Detect which cell encompasses the target text, then output its (X, Y) center coordinate. 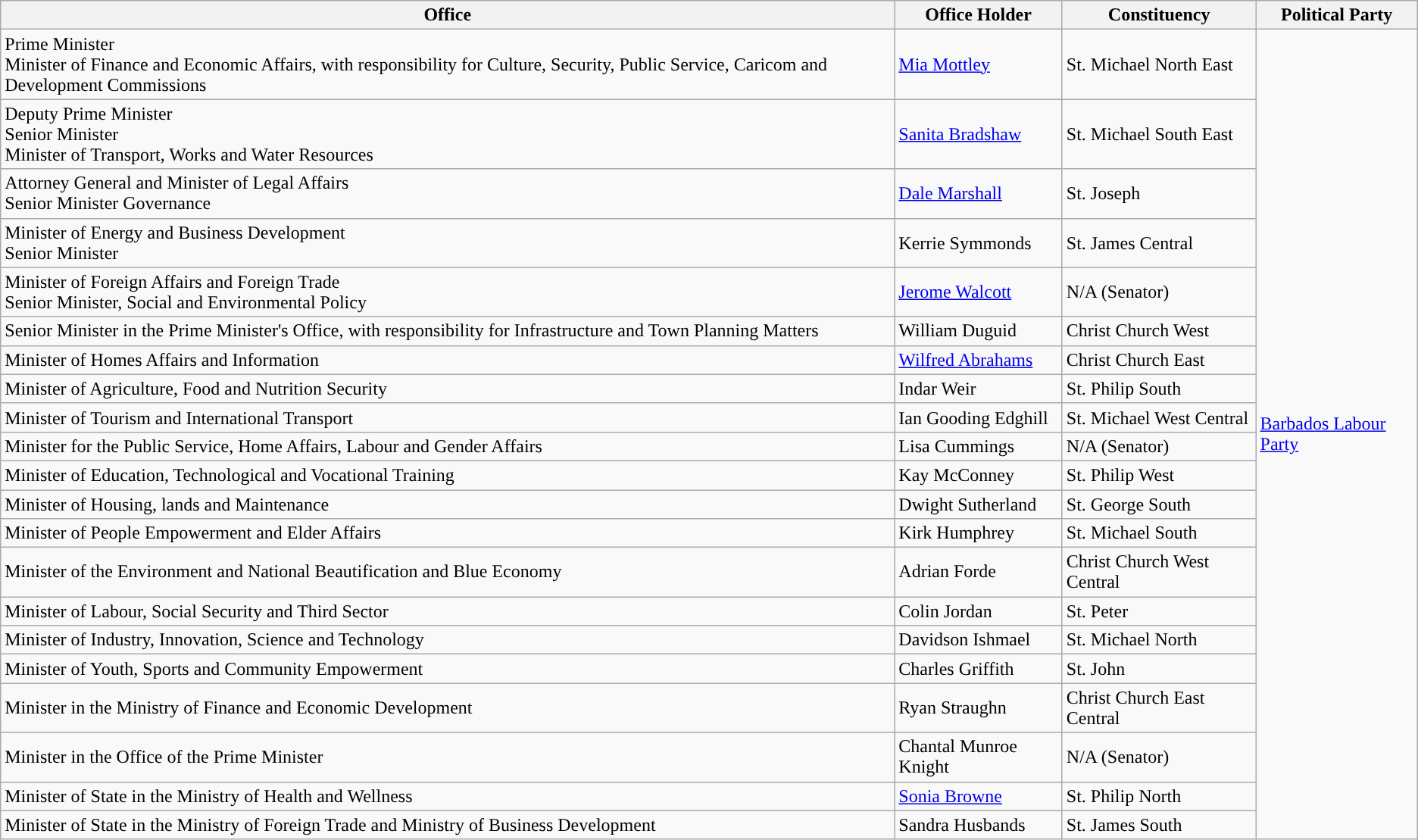
Deputy Prime MinisterSenior MinisterMinister of Transport, Works and Water Resources (448, 134)
Christ Church West Central (1159, 573)
Dwight Sutherland (979, 504)
Chantal Munroe Knight (979, 757)
Davidson Ishmael (979, 640)
Minister of Agriculture, Food and Nutrition Security (448, 389)
Kerrie Symmonds (979, 242)
Sonia Browne (979, 796)
Minister in the Ministry of Finance and Economic Development (448, 707)
St. John (1159, 669)
Senior Minister in the Prime Minister's Office, with responsibility for Infrastructure and Town Planning Matters (448, 331)
Charles Griffith (979, 669)
Sanita Bradshaw (979, 134)
Christ Church West (1159, 331)
Indar Weir (979, 389)
Minister of Industry, Innovation, Science and Technology (448, 640)
Ryan Straughn (979, 707)
Office Holder (979, 15)
Constituency (1159, 15)
Adrian Forde (979, 573)
St. Peter (1159, 611)
St. Michael South East (1159, 134)
Minister of Homes Affairs and Information (448, 360)
Minister of Tourism and International Transport (448, 417)
St. Philip North (1159, 796)
Christ Church East (1159, 360)
St. George South (1159, 504)
Wilfred Abrahams (979, 360)
Political Party (1336, 15)
Minister of Energy and Business DevelopmentSenior Minister (448, 242)
Mia Mottley (979, 64)
Minister of State in the Ministry of Health and Wellness (448, 796)
Minister of People Empowerment and Elder Affairs (448, 533)
St. James South (1159, 825)
Minister of the Environment and National Beautification and Blue Economy (448, 573)
Kay McConney (979, 475)
St. Philip West (1159, 475)
St. Michael West Central (1159, 417)
Minister for the Public Service, Home Affairs, Labour and Gender Affairs (448, 446)
Colin Jordan (979, 611)
Minister of Labour, Social Security and Third Sector (448, 611)
Office (448, 15)
Minister in the Office of the Prime Minister (448, 757)
Minister of Housing, lands and Maintenance (448, 504)
St. Michael North (1159, 640)
Minister of Education, Technological and Vocational Training (448, 475)
St. Michael North East (1159, 64)
Minister of Youth, Sports and Community Empowerment (448, 669)
William Duguid (979, 331)
Ian Gooding Edghill (979, 417)
Jerome Walcott (979, 292)
Barbados Labour Party (1336, 435)
St. James Central (1159, 242)
Lisa Cummings (979, 446)
Christ Church East Central (1159, 707)
Sandra Husbands (979, 825)
Dale Marshall (979, 194)
Kirk Humphrey (979, 533)
St. Michael South (1159, 533)
St. Philip South (1159, 389)
Minister of Foreign Affairs and Foreign TradeSenior Minister, Social and Environmental Policy (448, 292)
Minister of State in the Ministry of Foreign Trade and Ministry of Business Development (448, 825)
St. Joseph (1159, 194)
Attorney General and Minister of Legal AffairsSenior Minister Governance (448, 194)
